For the text-containing cell, return its midpoint in (X, Y) coordinate format. 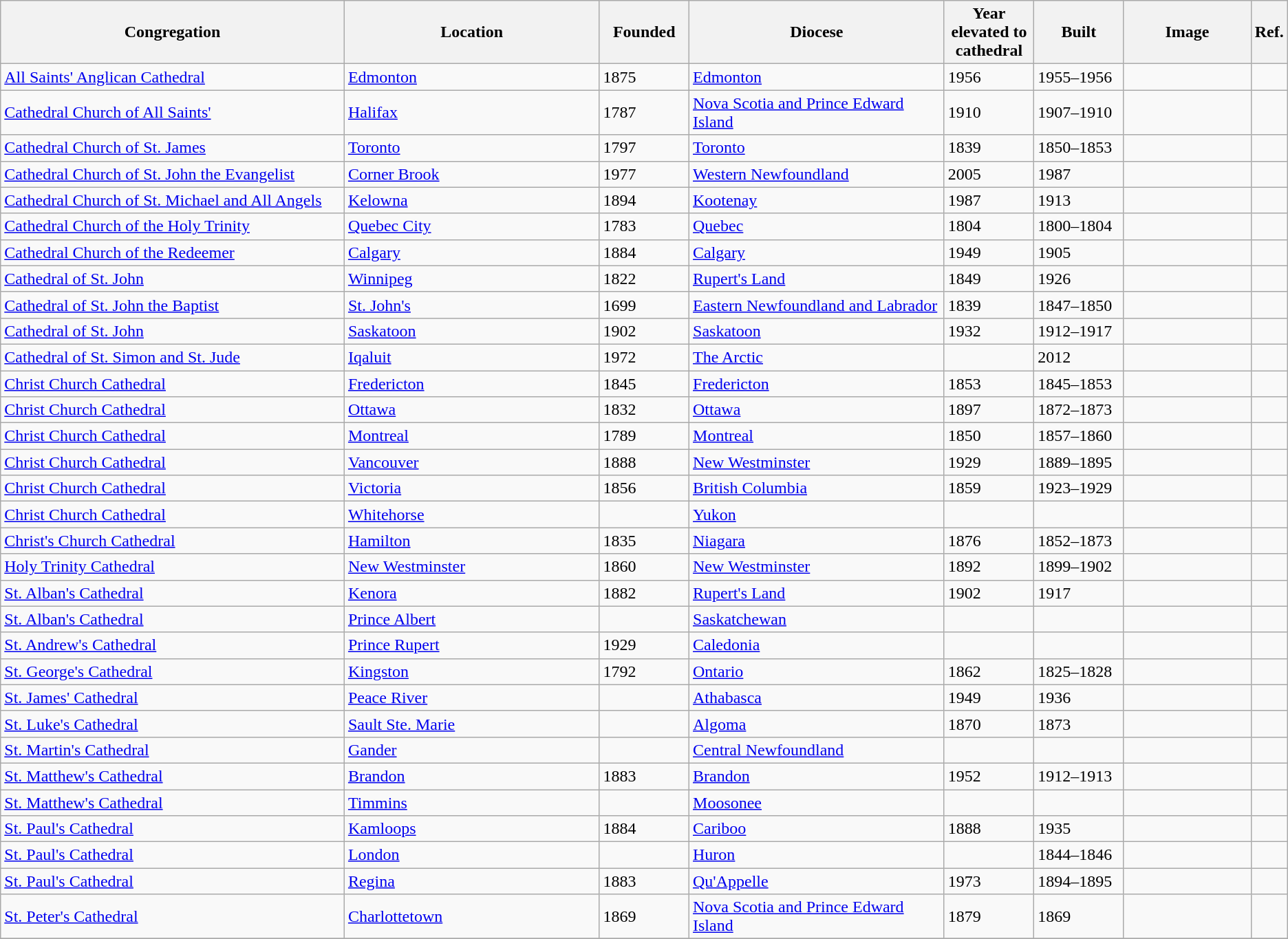
1873 (1079, 724)
1972 (644, 357)
Halifax (472, 113)
1853 (989, 383)
Ontario (817, 671)
Central Newfoundland (817, 750)
1913 (1079, 200)
Whitehorse (472, 515)
1882 (644, 593)
1879 (989, 916)
Location (472, 32)
1923–1929 (1079, 488)
1832 (644, 410)
Saskatchewan (817, 619)
St. Luke's Cathedral (173, 724)
1847–1850 (1079, 305)
1917 (1079, 593)
1856 (644, 488)
1876 (989, 541)
1889–1895 (1079, 462)
Charlottetown (472, 916)
1926 (1079, 279)
Kenora (472, 593)
1912–1913 (1079, 776)
Corner Brook (472, 174)
Cathedral Church of St. Michael and All Angels (173, 200)
Cariboo (817, 829)
1859 (989, 488)
1800–1804 (1079, 226)
Built (1079, 32)
1899–1902 (1079, 567)
Kingston (472, 671)
1935 (1079, 829)
All Saints' Anglican Cathedral (173, 77)
1822 (644, 279)
1932 (989, 331)
1797 (644, 148)
Ref. (1269, 32)
1956 (989, 77)
1955–1956 (1079, 77)
Eastern Newfoundland and Labrador (817, 305)
Winnipeg (472, 279)
1849 (989, 279)
1905 (1079, 252)
Cathedral of St. Simon and St. Jude (173, 357)
Holy Trinity Cathedral (173, 567)
Cathedral Church of St. James (173, 148)
1850–1853 (1079, 148)
Image (1188, 32)
Yukon (817, 515)
1850 (989, 436)
Peace River (472, 698)
St. Peter's Cathedral (173, 916)
1897 (989, 410)
2012 (1079, 357)
London (472, 855)
Huron (817, 855)
1783 (644, 226)
1910 (989, 113)
Niagara (817, 541)
Kelowna (472, 200)
1860 (644, 567)
Kootenay (817, 200)
1892 (989, 567)
St. Andrew's Cathedral (173, 645)
Christ's Church Cathedral (173, 541)
1804 (989, 226)
Cathedral Church of the Redeemer (173, 252)
1912–1917 (1079, 331)
St. James' Cathedral (173, 698)
Cathedral Church of St. John the Evangelist (173, 174)
Victoria (472, 488)
Qu'Appelle (817, 881)
British Columbia (817, 488)
The Arctic (817, 357)
Quebec City (472, 226)
Sault Ste. Marie (472, 724)
Cathedral of St. John the Baptist (173, 305)
1792 (644, 671)
1825–1828 (1079, 671)
1835 (644, 541)
Quebec (817, 226)
1977 (644, 174)
1787 (644, 113)
1894 (644, 200)
Kamloops (472, 829)
Cathedral Church of the Holy Trinity (173, 226)
Caledonia (817, 645)
Vancouver (472, 462)
1845 (644, 383)
1857–1860 (1079, 436)
2005 (989, 174)
1852–1873 (1079, 541)
1894–1895 (1079, 881)
Regina (472, 881)
St. Martin's Cathedral (173, 750)
Athabasca (817, 698)
Diocese (817, 32)
1870 (989, 724)
1845–1853 (1079, 383)
1907–1910 (1079, 113)
Western Newfoundland (817, 174)
1973 (989, 881)
St. George's Cathedral (173, 671)
St. John's (472, 305)
Year elevated to cathedral (989, 32)
Congregation (173, 32)
Iqaluit (472, 357)
1862 (989, 671)
Prince Rupert (472, 645)
1699 (644, 305)
Cathedral Church of All Saints' (173, 113)
1789 (644, 436)
Prince Albert (472, 619)
Hamilton (472, 541)
Moosonee (817, 803)
1844–1846 (1079, 855)
1936 (1079, 698)
Timmins (472, 803)
Algoma (817, 724)
1875 (644, 77)
Founded (644, 32)
1952 (989, 776)
1872–1873 (1079, 410)
Gander (472, 750)
